Capture the cell that displays the provided text and extract its [X, Y] central coordinate. 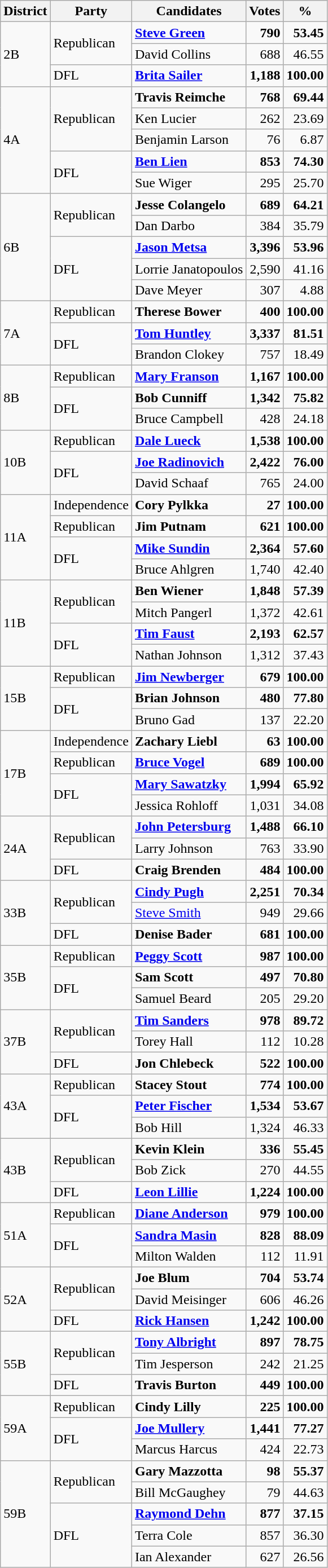
Jim Newberger [189, 677]
98 [265, 1471]
Peggy Scott [189, 956]
76.00 [305, 462]
57.39 [305, 591]
Samuel Beard [189, 999]
Larry Johnson [189, 848]
46.26 [305, 1299]
11B [25, 623]
853 [265, 161]
Tim Sanders [189, 1020]
Joe Radinovich [189, 462]
53.67 [305, 1106]
51A [25, 1235]
1,740 [265, 569]
Lorrie Janatopoulos [189, 269]
81.51 [305, 333]
55.37 [305, 1471]
987 [265, 956]
76 [265, 140]
1,538 [265, 441]
Brian Johnson [189, 698]
Terra Cole [189, 1535]
11A [25, 537]
Ben Wiener [189, 591]
21.25 [305, 1364]
Jim Putnam [189, 526]
Sam Scott [189, 977]
53.74 [305, 1278]
46.33 [305, 1127]
384 [265, 226]
1,324 [265, 1127]
679 [265, 677]
Jon Chlebeck [189, 1063]
877 [265, 1514]
57.60 [305, 548]
480 [265, 698]
Mary Sawatzky [189, 784]
29.66 [305, 913]
Joe Mullery [189, 1428]
1,342 [265, 398]
David Collins [189, 54]
Stacey Stout [189, 1085]
Raymond Dehn [189, 1514]
307 [265, 290]
Bruno Gad [189, 720]
897 [265, 1342]
Bob Cunniff [189, 398]
2,590 [265, 269]
484 [265, 870]
53.45 [305, 33]
Travis Reimche [189, 97]
75.82 [305, 398]
53.96 [305, 247]
Steve Smith [189, 913]
1,848 [265, 591]
2B [25, 54]
688 [265, 54]
3,337 [265, 333]
18.49 [305, 355]
43A [25, 1106]
1,372 [265, 612]
6B [25, 247]
24A [25, 848]
757 [265, 355]
2,364 [265, 548]
Travis Burton [189, 1385]
3,396 [265, 247]
David Meisinger [189, 1299]
Votes [265, 11]
606 [265, 1299]
37.43 [305, 655]
63 [265, 741]
497 [265, 977]
22.73 [305, 1450]
44.55 [305, 1170]
24.18 [305, 419]
77.80 [305, 698]
1,488 [265, 827]
35B [25, 977]
Jason Metsa [189, 247]
46.55 [305, 54]
336 [265, 1149]
424 [265, 1450]
6.87 [305, 140]
1,534 [265, 1106]
7A [25, 333]
979 [265, 1213]
428 [265, 419]
37B [25, 1042]
65.92 [305, 784]
27 [265, 505]
11.91 [305, 1256]
704 [265, 1278]
Jesse Colangelo [189, 204]
768 [265, 97]
242 [265, 1364]
Dave Meyer [189, 290]
70.80 [305, 977]
Marcus Harcus [189, 1450]
17B [25, 773]
78.75 [305, 1342]
Ken Lucier [189, 118]
270 [265, 1170]
74.30 [305, 161]
4.88 [305, 290]
1,188 [265, 76]
765 [265, 483]
Brandon Clokey [189, 355]
2,422 [265, 462]
1,031 [265, 805]
Therese Bower [189, 312]
627 [265, 1557]
1,312 [265, 655]
Milton Walden [189, 1256]
70.34 [305, 891]
857 [265, 1535]
55B [25, 1364]
10B [25, 462]
Leon Lillie [189, 1192]
37.15 [305, 1514]
Cindy Lilly [189, 1407]
24.00 [305, 483]
66.10 [305, 827]
44.63 [305, 1492]
Tim Jesperson [189, 1364]
137 [265, 720]
15B [25, 698]
Party [91, 11]
Sandra Masin [189, 1235]
Candidates [189, 11]
John Petersburg [189, 827]
25.70 [305, 183]
2,193 [265, 634]
59B [25, 1514]
1,441 [265, 1428]
449 [265, 1385]
26.56 [305, 1557]
Tom Huntley [189, 333]
774 [265, 1085]
35.79 [305, 226]
Craig Brenden [189, 870]
23.69 [305, 118]
Torey Hall [189, 1042]
Ian Alexander [189, 1557]
43B [25, 1170]
Tony Albright [189, 1342]
36.30 [305, 1535]
52A [25, 1299]
1,994 [265, 784]
Sue Wiger [189, 183]
55.45 [305, 1149]
Mike Sundin [189, 548]
2,251 [265, 891]
Bruce Campbell [189, 419]
88.09 [305, 1235]
Bruce Vogel [189, 763]
1,224 [265, 1192]
Nathan Johnson [189, 655]
400 [265, 312]
Mary Franson [189, 376]
Ben Lien [189, 161]
Bruce Ahlgren [189, 569]
Benjamin Larson [189, 140]
Cindy Pugh [189, 891]
681 [265, 934]
295 [265, 183]
978 [265, 1020]
225 [265, 1407]
Peter Fischer [189, 1106]
77.27 [305, 1428]
Bill McGaughey [189, 1492]
41.16 [305, 269]
949 [265, 913]
4A [25, 140]
42.40 [305, 569]
Joe Blum [189, 1278]
59A [25, 1428]
42.61 [305, 612]
Bob Zick [189, 1170]
29.20 [305, 999]
22.20 [305, 720]
33.90 [305, 848]
Zachary Liebl [189, 741]
621 [265, 526]
Jessica Rohloff [189, 805]
1,167 [265, 376]
Kevin Klein [189, 1149]
790 [265, 33]
62.57 [305, 634]
64.21 [305, 204]
262 [265, 118]
Bob Hill [189, 1127]
Diane Anderson [189, 1213]
79 [265, 1492]
District [25, 11]
Mitch Pangerl [189, 612]
1,242 [265, 1321]
Denise Bader [189, 934]
Tim Faust [189, 634]
Brita Sailer [189, 76]
69.44 [305, 97]
Steve Green [189, 33]
8B [25, 398]
763 [265, 848]
David Schaaf [189, 483]
34.08 [305, 805]
Rick Hansen [189, 1321]
Dan Darbo [189, 226]
522 [265, 1063]
Gary Mazzotta [189, 1471]
Dale Lueck [189, 441]
828 [265, 1235]
10.28 [305, 1042]
Cory Pylkka [189, 505]
89.72 [305, 1020]
% [305, 11]
33B [25, 913]
205 [265, 999]
